Find where the given text appears and provide that cell's center as (X, Y) coordinate. 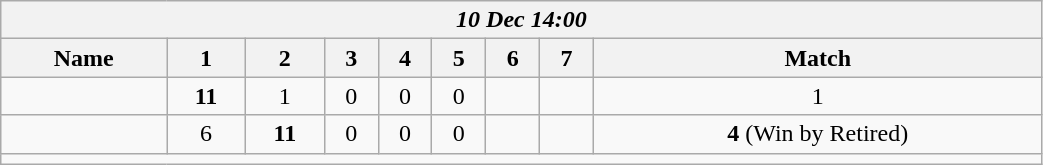
4 (Win by Retired) (818, 134)
2 (284, 58)
5 (459, 58)
4 (405, 58)
Name (84, 58)
10 Dec 14:00 (522, 20)
3 (351, 58)
Match (818, 58)
7 (567, 58)
